Capture the cell that displays the provided text and extract its (x, y) central coordinate. 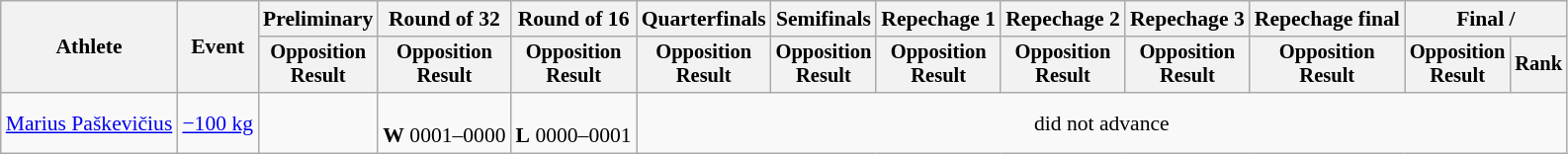
Semifinals (825, 19)
Round of 16 (573, 19)
Quarterfinals (704, 19)
L 0000–0001 (573, 122)
did not advance (1101, 122)
Final / (1486, 19)
Round of 32 (444, 19)
Preliminary (318, 19)
Athlete (89, 47)
Event (218, 47)
Repechage final (1327, 19)
Repechage 2 (1063, 19)
W 0001–0000 (444, 122)
Rank (1538, 65)
Marius Paškevičius (89, 122)
Repechage 1 (938, 19)
Repechage 3 (1187, 19)
−100 kg (218, 122)
